Search for the cell housing the specified text and yield its (x, y) center coordinate. 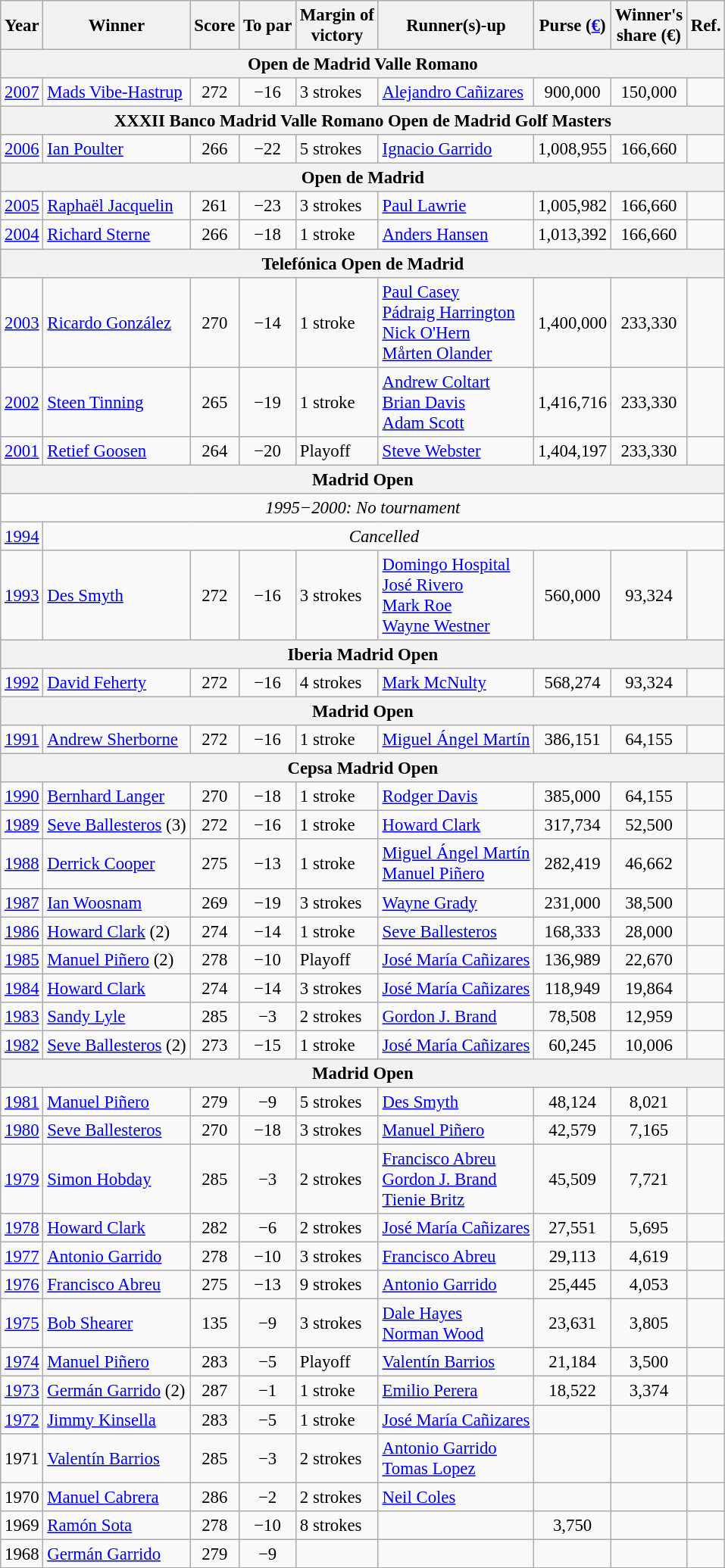
Simon Hobday (117, 1180)
1,400,000 (573, 323)
1987 (22, 902)
Bob Shearer (117, 1323)
22,670 (648, 959)
1977 (22, 1257)
2001 (22, 450)
Raphaël Jacquelin (117, 207)
1970 (22, 1497)
Cepsa Madrid Open (363, 768)
Purse (€) (573, 26)
7,721 (648, 1180)
282,419 (573, 865)
1983 (22, 1017)
Steen Tinning (117, 402)
1991 (22, 740)
1975 (22, 1323)
1978 (22, 1228)
Paul Lawrie (456, 207)
1984 (22, 988)
Derrick Cooper (117, 865)
1969 (22, 1525)
136,989 (573, 959)
Seve Ballesteros (2) (117, 1045)
Steve Webster (456, 450)
287 (215, 1391)
Winner'sshare (€) (648, 26)
8,021 (648, 1102)
Winner (117, 26)
1988 (22, 865)
Miguel Ángel Martín Manuel Piñero (456, 865)
3,500 (648, 1362)
273 (215, 1045)
1985 (22, 959)
45,509 (573, 1180)
1986 (22, 931)
Cancelled (384, 536)
Neil Coles (456, 1497)
150,000 (648, 92)
Alejandro Cañizares (456, 92)
28,000 (648, 931)
568,274 (573, 683)
Domingo Hospital José Rivero Mark Roe Wayne Westner (456, 595)
Francisco Abreu Gordon J. Brand Tienie Britz (456, 1180)
168,333 (573, 931)
Germán Garrido (117, 1554)
25,445 (573, 1285)
1993 (22, 595)
1990 (22, 796)
4 strokes (338, 683)
231,000 (573, 902)
1,008,955 (573, 149)
−15 (268, 1045)
265 (215, 402)
1980 (22, 1130)
19,864 (648, 988)
10,006 (648, 1045)
8 strokes (338, 1525)
Retief Goosen (117, 450)
78,508 (573, 1017)
Iberia Madrid Open (363, 654)
−1 (268, 1391)
2007 (22, 92)
21,184 (573, 1362)
To par (268, 26)
46,662 (648, 865)
3,374 (648, 1391)
−20 (268, 450)
1974 (22, 1362)
1982 (22, 1045)
Margin ofvictory (338, 26)
Emilio Perera (456, 1391)
1981 (22, 1102)
317,734 (573, 825)
Gordon J. Brand (456, 1017)
118,949 (573, 988)
1972 (22, 1420)
3,750 (573, 1525)
386,151 (573, 740)
2002 (22, 402)
3,805 (648, 1323)
48,124 (573, 1102)
−22 (268, 149)
Ian Woosnam (117, 902)
Rodger Davis (456, 796)
7,165 (648, 1130)
Ramón Sota (117, 1525)
18,522 (573, 1391)
Anders Hansen (456, 235)
135 (215, 1323)
269 (215, 902)
Howard Clark (2) (117, 931)
23,631 (573, 1323)
52,500 (648, 825)
42,579 (573, 1130)
Richard Sterne (117, 235)
Bernhard Langer (117, 796)
900,000 (573, 92)
Runner(s)-up (456, 26)
1,404,197 (573, 450)
2005 (22, 207)
4,619 (648, 1257)
Year (22, 26)
Ref. (705, 26)
1,005,982 (573, 207)
Ignacio Garrido (456, 149)
Jimmy Kinsella (117, 1420)
261 (215, 207)
Andrew Coltart Brian Davis Adam Scott (456, 402)
Open de Madrid (363, 178)
282 (215, 1228)
Open de Madrid Valle Romano (363, 64)
5,695 (648, 1228)
Miguel Ángel Martín (456, 740)
Paul Casey Pádraig Harrington Nick O'Hern Mårten Olander (456, 323)
1976 (22, 1285)
Telefónica Open de Madrid (363, 263)
Ricardo González (117, 323)
Wayne Grady (456, 902)
Manuel Piñero (2) (117, 959)
2006 (22, 149)
1995−2000: No tournament (363, 508)
1979 (22, 1180)
264 (215, 450)
1,013,392 (573, 235)
2004 (22, 235)
29,113 (573, 1257)
12,959 (648, 1017)
David Feherty (117, 683)
−2 (268, 1497)
Dale Hayes Norman Wood (456, 1323)
60,245 (573, 1045)
XXXII Banco Madrid Valle Romano Open de Madrid Golf Masters (363, 121)
Germán Garrido (2) (117, 1391)
1968 (22, 1554)
385,000 (573, 796)
1,416,716 (573, 402)
Antonio Garrido Tomas Lopez (456, 1458)
27,551 (573, 1228)
1994 (22, 536)
4,053 (648, 1285)
1971 (22, 1458)
Score (215, 26)
Manuel Cabrera (117, 1497)
Ian Poulter (117, 149)
Andrew Sherborne (117, 740)
Mark McNulty (456, 683)
Seve Ballesteros (3) (117, 825)
560,000 (573, 595)
2003 (22, 323)
1973 (22, 1391)
9 strokes (338, 1285)
1989 (22, 825)
−23 (268, 207)
1992 (22, 683)
286 (215, 1497)
38,500 (648, 902)
−6 (268, 1228)
Sandy Lyle (117, 1017)
Mads Vibe-Hastrup (117, 92)
